Capture the cell that displays the provided text and extract its [x, y] central coordinate. 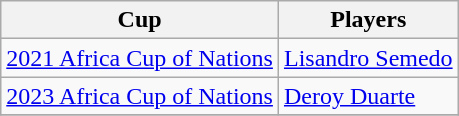
2023 Africa Cup of Nations [140, 96]
Deroy Duarte [368, 96]
Lisandro Semedo [368, 58]
Cup [140, 20]
Players [368, 20]
2021 Africa Cup of Nations [140, 58]
